Return the (x, y) coordinate for the center point of the cell that contains the specified text.  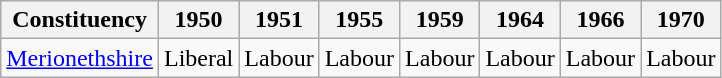
Merionethshire (80, 58)
1950 (198, 20)
1955 (359, 20)
1964 (520, 20)
1966 (600, 20)
1970 (681, 20)
Constituency (80, 20)
1951 (279, 20)
1959 (440, 20)
Liberal (198, 58)
